Determine the (x, y) coordinate at the center of the cell enclosing the given text.  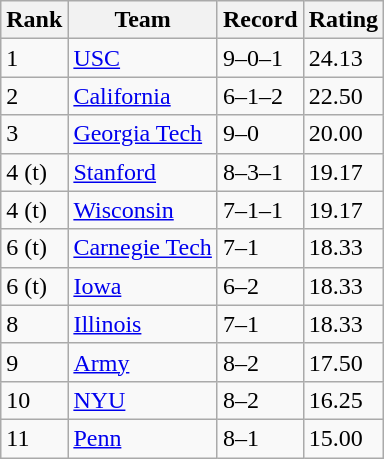
3 (34, 134)
Carnegie Tech (143, 248)
22.50 (343, 96)
8–1 (260, 438)
Georgia Tech (143, 134)
Team (143, 20)
10 (34, 400)
California (143, 96)
11 (34, 438)
1 (34, 58)
24.13 (343, 58)
9–0–1 (260, 58)
USC (143, 58)
Stanford (143, 172)
Iowa (143, 286)
Penn (143, 438)
Wisconsin (143, 210)
Army (143, 362)
6–1–2 (260, 96)
7–1–1 (260, 210)
Illinois (143, 324)
Record (260, 20)
Rating (343, 20)
8 (34, 324)
6–2 (260, 286)
2 (34, 96)
Rank (34, 20)
8–3–1 (260, 172)
16.25 (343, 400)
9 (34, 362)
15.00 (343, 438)
NYU (143, 400)
20.00 (343, 134)
9–0 (260, 134)
17.50 (343, 362)
